Pinpoint the cell where the given text exists, returning its (x, y) midpoint coordinate. 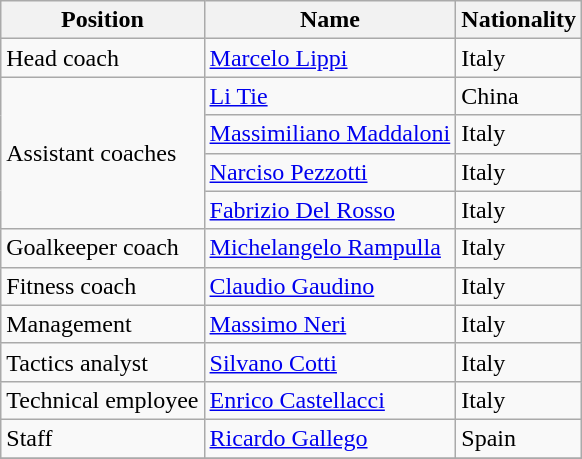
Management (102, 324)
Fitness coach (102, 286)
Spain (519, 438)
Li Tie (330, 96)
Massimiliano Maddaloni (330, 134)
Narciso Pezzotti (330, 172)
Staff (102, 438)
Technical employee (102, 400)
Head coach (102, 58)
Position (102, 20)
Claudio Gaudino (330, 286)
Name (330, 20)
Silvano Cotti (330, 362)
Nationality (519, 20)
Massimo Neri (330, 324)
Marcelo Lippi (330, 58)
Enrico Castellacci (330, 400)
Assistant coaches (102, 153)
Michelangelo Rampulla (330, 248)
China (519, 96)
Ricardo Gallego (330, 438)
Fabrizio Del Rosso (330, 210)
Goalkeeper coach (102, 248)
Tactics analyst (102, 362)
